Pinpoint the cell where the given text exists, returning its (x, y) midpoint coordinate. 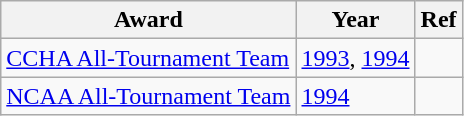
CCHA All-Tournament Team (148, 58)
Award (148, 20)
1993, 1994 (356, 58)
NCAA All-Tournament Team (148, 96)
1994 (356, 96)
Ref (438, 20)
Year (356, 20)
